Search for the cell housing the specified text and yield its [X, Y] center coordinate. 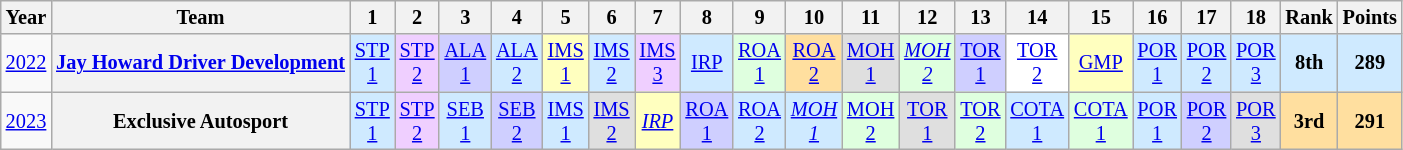
10 [814, 17]
Team [200, 17]
3 [465, 17]
6 [612, 17]
ALA2 [517, 63]
17 [1206, 17]
3rd [1310, 121]
13 [980, 17]
18 [1256, 17]
12 [927, 17]
SEB2 [517, 121]
Points [1370, 17]
8 [706, 17]
2 [418, 17]
ALA1 [465, 63]
IMS3 [658, 63]
9 [760, 17]
Rank [1310, 17]
16 [1158, 17]
Year [26, 17]
5 [566, 17]
Exclusive Autosport [200, 121]
4 [517, 17]
Jay Howard Driver Development [200, 63]
2022 [26, 63]
SEB1 [465, 121]
2023 [26, 121]
11 [870, 17]
GMP [1101, 63]
289 [1370, 63]
8th [1310, 63]
15 [1101, 17]
1 [372, 17]
14 [1037, 17]
7 [658, 17]
291 [1370, 121]
